Extract the (X, Y) coordinate from the center of the cell holding the provided text.  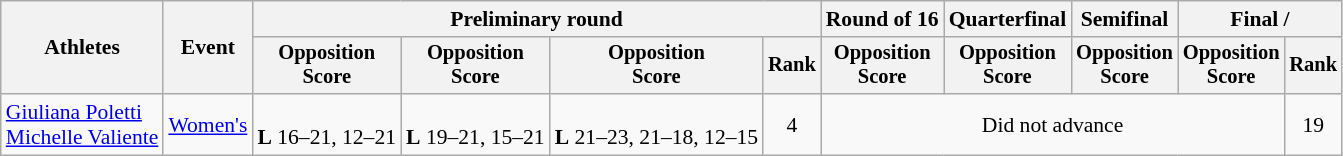
4 (792, 124)
19 (1313, 124)
Giuliana PolettiMichelle Valiente (82, 124)
L 16–21, 12–21 (326, 124)
L 21–23, 21–18, 12–15 (656, 124)
Women's (208, 124)
Round of 16 (882, 19)
Athletes (82, 48)
Quarterfinal (1008, 19)
Final / (1260, 19)
Semifinal (1124, 19)
Preliminary round (536, 19)
Did not advance (1053, 124)
L 19–21, 15–21 (476, 124)
Event (208, 48)
